Output the [x, y] coordinate of the center of the cell containing the given text.  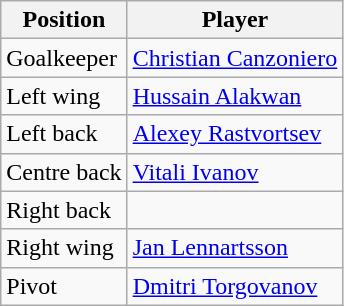
Pivot [64, 286]
Hussain Alakwan [235, 96]
Dmitri Torgovanov [235, 286]
Position [64, 20]
Vitali Ivanov [235, 172]
Goalkeeper [64, 58]
Right back [64, 210]
Jan Lennartsson [235, 248]
Christian Canzoniero [235, 58]
Right wing [64, 248]
Alexey Rastvortsev [235, 134]
Centre back [64, 172]
Player [235, 20]
Left wing [64, 96]
Left back [64, 134]
